Determine the [X, Y] coordinate at the center of the cell enclosing the given text.  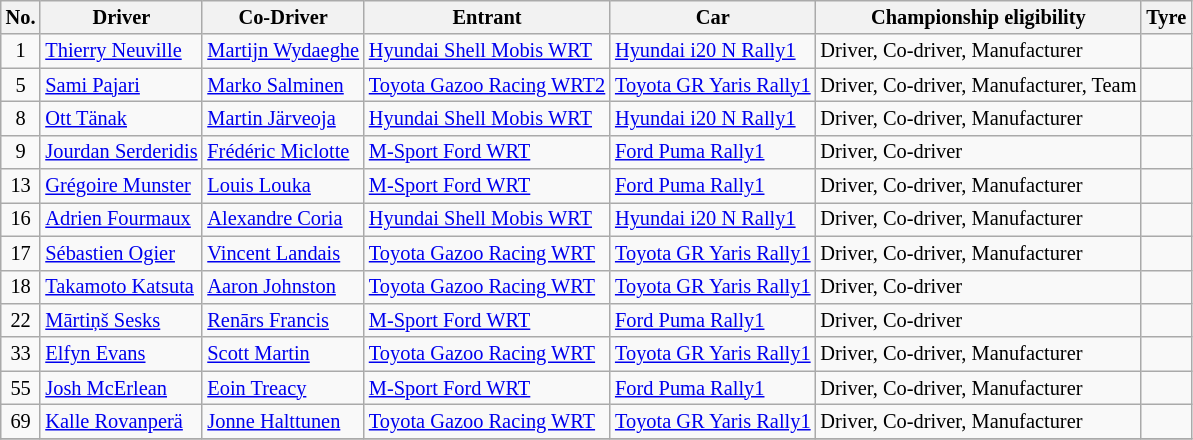
33 [21, 354]
Takamoto Katsuta [121, 287]
13 [21, 186]
69 [21, 421]
Adrien Fourmaux [121, 219]
Louis Louka [283, 186]
Marko Salminen [283, 85]
Jonne Halttunen [283, 421]
Sébastien Ogier [121, 253]
17 [21, 253]
16 [21, 219]
Toyota Gazoo Racing WRT2 [487, 85]
Aaron Johnston [283, 287]
Co-Driver [283, 17]
18 [21, 287]
Sami Pajari [121, 85]
Kalle Rovanperä [121, 421]
55 [21, 388]
Thierry Neuville [121, 51]
22 [21, 320]
Tyre [1166, 17]
Driver [121, 17]
5 [21, 85]
Car [712, 17]
Martin Järveoja [283, 118]
Eoin Treacy [283, 388]
Vincent Landais [283, 253]
Mārtiņš Sesks [121, 320]
8 [21, 118]
Grégoire Munster [121, 186]
Martijn Wydaeghe [283, 51]
Frédéric Miclotte [283, 152]
Elfyn Evans [121, 354]
Alexandre Coria [283, 219]
9 [21, 152]
Renārs Francis [283, 320]
Jourdan Serderidis [121, 152]
Driver, Co-driver, Manufacturer, Team [978, 85]
Championship eligibility [978, 17]
No. [21, 17]
Ott Tänak [121, 118]
Josh McErlean [121, 388]
1 [21, 51]
Entrant [487, 17]
Scott Martin [283, 354]
